Pinpoint the cell where the given text exists, returning its [X, Y] midpoint coordinate. 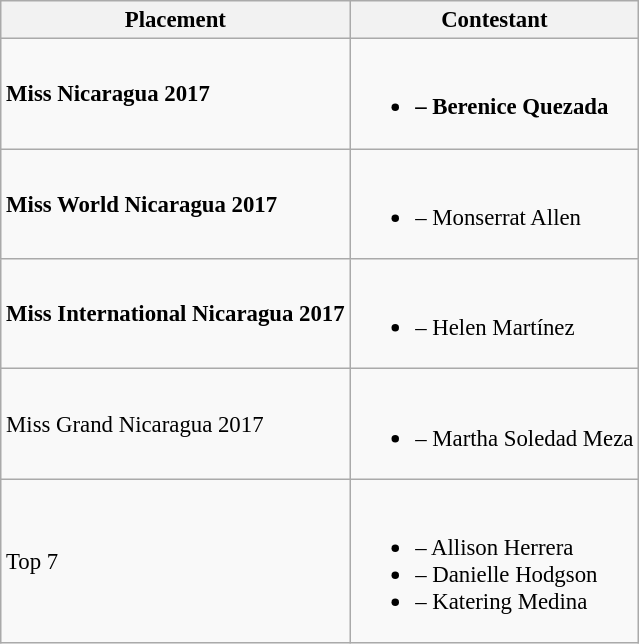
– Allison Herrera – Danielle Hodgson – Katering Medina [494, 561]
– Martha Soledad Meza [494, 424]
– Helen Martínez [494, 314]
Contestant [494, 20]
Placement [176, 20]
Miss Grand Nicaragua 2017 [176, 424]
Miss Nicaragua 2017 [176, 94]
Miss World Nicaragua 2017 [176, 204]
– Monserrat Allen [494, 204]
– Berenice Quezada [494, 94]
Top 7 [176, 561]
Miss International Nicaragua 2017 [176, 314]
